Provide the (x, y) coordinate of the cell's center where the given text is located.  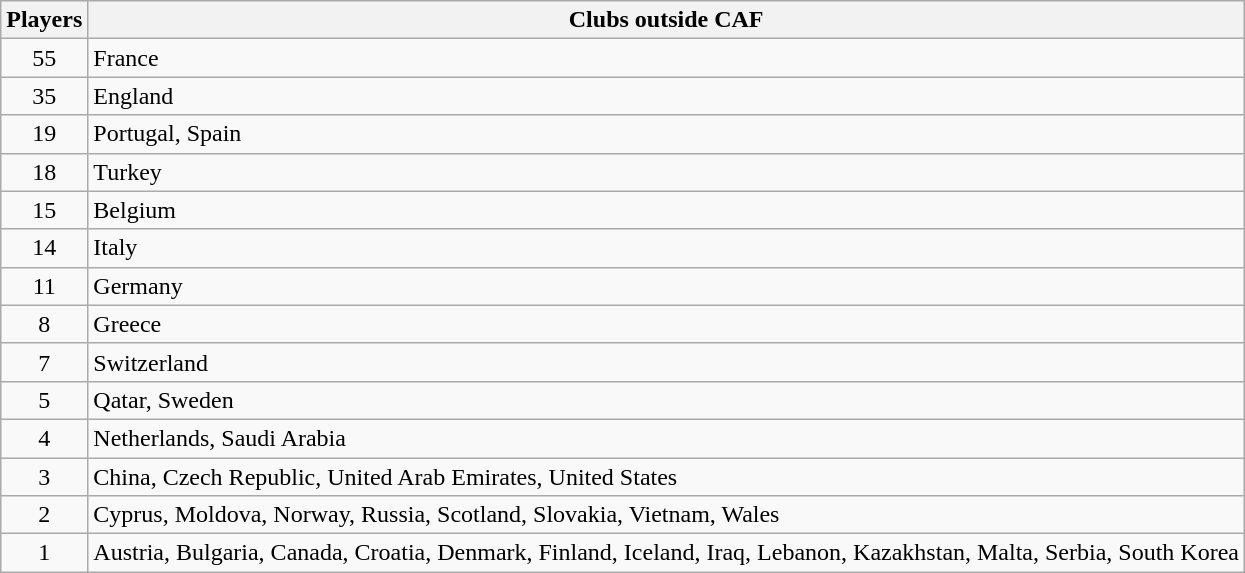
7 (44, 362)
England (666, 96)
15 (44, 210)
18 (44, 172)
Germany (666, 286)
Cyprus, Moldova, Norway, Russia, Scotland, Slovakia, Vietnam, Wales (666, 515)
Portugal, Spain (666, 134)
2 (44, 515)
Italy (666, 248)
Austria, Bulgaria, Canada, Croatia, Denmark, Finland, Iceland, Iraq, Lebanon, Kazakhstan, Malta, Serbia, South Korea (666, 553)
Qatar, Sweden (666, 400)
Clubs outside CAF (666, 20)
19 (44, 134)
Netherlands, Saudi Arabia (666, 438)
China, Czech Republic, United Arab Emirates, United States (666, 477)
14 (44, 248)
France (666, 58)
1 (44, 553)
3 (44, 477)
11 (44, 286)
55 (44, 58)
Players (44, 20)
5 (44, 400)
Belgium (666, 210)
8 (44, 324)
Switzerland (666, 362)
4 (44, 438)
Turkey (666, 172)
35 (44, 96)
Greece (666, 324)
